Pinpoint the cell where the given text exists, returning its (X, Y) midpoint coordinate. 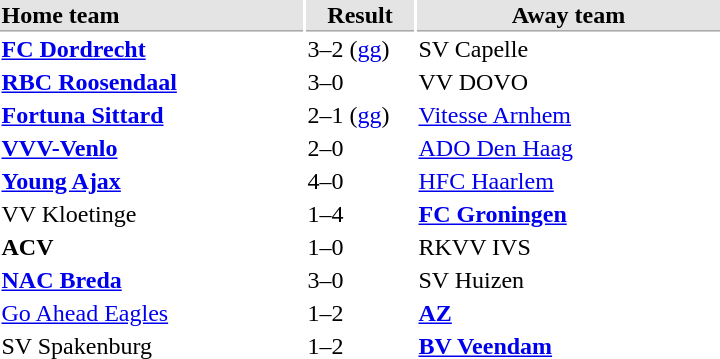
SV Capelle (568, 49)
1–0 (360, 247)
2–0 (360, 149)
Go Ahead Eagles (152, 313)
2–1 (gg) (360, 115)
4–0 (360, 181)
RBC Roosendaal (152, 83)
VV Kloetinge (152, 215)
Home team (152, 16)
Result (360, 16)
Vitesse Arnhem (568, 115)
VVV-Venlo (152, 149)
Away team (568, 16)
Fortuna Sittard (152, 115)
FC Groningen (568, 215)
3–2 (gg) (360, 49)
Young Ajax (152, 181)
HFC Haarlem (568, 181)
ACV (152, 247)
VV DOVO (568, 83)
AZ (568, 313)
ADO Den Haag (568, 149)
1–4 (360, 215)
NAC Breda (152, 281)
RKVV IVS (568, 247)
1–2 (360, 313)
SV Huizen (568, 281)
FC Dordrecht (152, 49)
